Scan for the cell matching the given text and deliver its [x, y] coordinate at center. 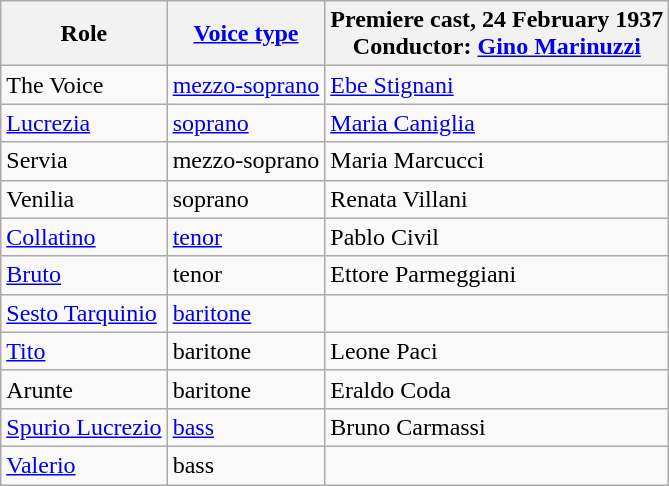
Lucrezia [84, 123]
Spurio Lucrezio [84, 427]
Tito [84, 351]
Eraldo Coda [497, 389]
Pablo Civil [497, 237]
Arunte [84, 389]
Servia [84, 161]
Maria Marcucci [497, 161]
Premiere cast, 24 February 1937Conductor: Gino Marinuzzi [497, 34]
Venilia [84, 199]
Bruto [84, 275]
Maria Caniglia [497, 123]
Valerio [84, 465]
Renata Villani [497, 199]
Collatino [84, 237]
Leone Paci [497, 351]
Ebe Stignani [497, 85]
Bruno Carmassi [497, 427]
Sesto Tarquinio [84, 313]
Ettore Parmeggiani [497, 275]
Role [84, 34]
Voice type [246, 34]
The Voice [84, 85]
